Output the (X, Y) coordinate of the center of the cell containing the given text.  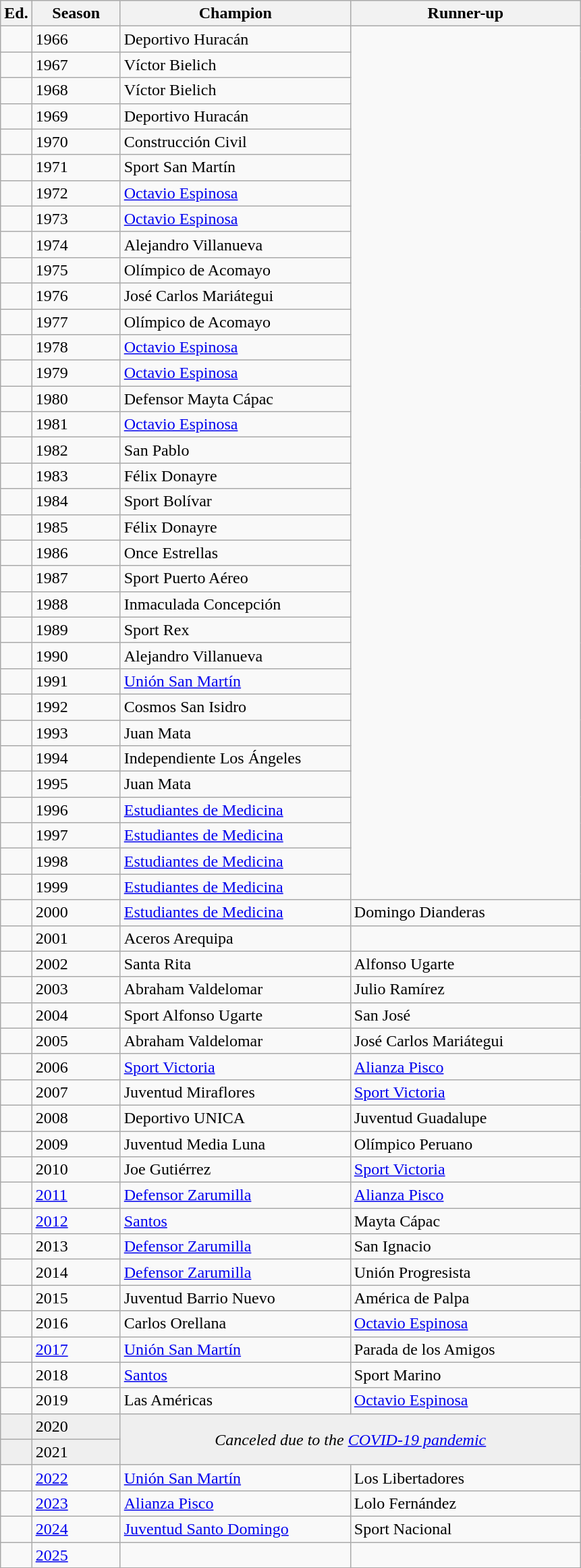
Carlos Orellana (235, 1324)
1975 (76, 270)
Domingo Dianderas (466, 913)
1995 (76, 784)
1980 (76, 399)
1974 (76, 244)
2008 (76, 1118)
1971 (76, 167)
2003 (76, 990)
Champion (235, 13)
1987 (76, 578)
Juventud Media Luna (235, 1144)
2006 (76, 1066)
Season (76, 13)
Julio Ramírez (466, 990)
2025 (76, 1555)
1990 (76, 655)
Once Estrellas (235, 553)
2014 (76, 1272)
América de Palpa (466, 1298)
Sport Marino (466, 1375)
Las Américas (235, 1401)
2005 (76, 1041)
1983 (76, 476)
1968 (76, 90)
1997 (76, 836)
Alfonso Ugarte (466, 964)
2017 (76, 1349)
1979 (76, 373)
1984 (76, 502)
2009 (76, 1144)
1998 (76, 861)
2023 (76, 1503)
1981 (76, 425)
Lolo Fernández (466, 1503)
Joe Gutiérrez (235, 1170)
Construcción Civil (235, 142)
1978 (76, 348)
Parada de los Amigos (466, 1349)
Juventud Guadalupe (466, 1118)
1970 (76, 142)
2007 (76, 1092)
1973 (76, 219)
Sport Bolívar (235, 502)
1967 (76, 65)
1991 (76, 681)
1993 (76, 732)
Independiente Los Ángeles (235, 759)
Sport Rex (235, 630)
2020 (76, 1426)
Sport San Martín (235, 167)
2024 (76, 1529)
Juventud Santo Domingo (235, 1529)
1969 (76, 116)
1986 (76, 553)
1989 (76, 630)
Deportivo UNICA (235, 1118)
Olímpico Peruano (466, 1144)
2000 (76, 913)
1992 (76, 707)
Runner-up (466, 13)
Inmaculada Concepción (235, 604)
1966 (76, 39)
San Ignacio (466, 1247)
1994 (76, 759)
Los Libertadores (466, 1478)
2001 (76, 938)
1977 (76, 322)
Santa Rita (235, 964)
2019 (76, 1401)
Defensor Mayta Cápac (235, 399)
1972 (76, 193)
2010 (76, 1170)
Sport Nacional (466, 1529)
Mayta Cápac (466, 1221)
San José (466, 1015)
2002 (76, 964)
San Pablo (235, 450)
Sport Puerto Aéreo (235, 578)
1976 (76, 296)
Canceled due to the COVID-19 pandemic (350, 1439)
2015 (76, 1298)
2012 (76, 1221)
2004 (76, 1015)
Aceros Arequipa (235, 938)
2016 (76, 1324)
2011 (76, 1195)
1999 (76, 887)
1985 (76, 527)
Juventud Barrio Nuevo (235, 1298)
Ed. (16, 13)
2021 (76, 1452)
1988 (76, 604)
Sport Alfonso Ugarte (235, 1015)
Unión Progresista (466, 1272)
2018 (76, 1375)
2022 (76, 1478)
1982 (76, 450)
1996 (76, 810)
2013 (76, 1247)
Juventud Miraflores (235, 1092)
Cosmos San Isidro (235, 707)
